Determine the (x, y) coordinate at the center of the cell enclosing the given text.  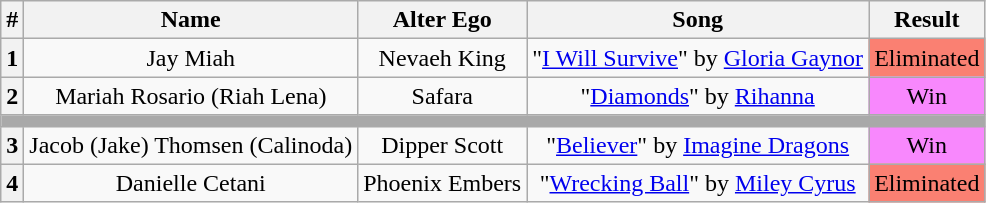
Alter Ego (442, 20)
Dipper Scott (442, 145)
Danielle Cetani (191, 183)
1 (12, 58)
3 (12, 145)
Safara (442, 96)
Name (191, 20)
Jay Miah (191, 58)
4 (12, 183)
Phoenix Embers (442, 183)
Nevaeh King (442, 58)
# (12, 20)
Jacob (Jake) Thomsen (Calinoda) (191, 145)
"I Will Survive" by Gloria Gaynor (698, 58)
"Believer" by Imagine Dragons (698, 145)
Song (698, 20)
Result (927, 20)
2 (12, 96)
Mariah Rosario (Riah Lena) (191, 96)
"Wrecking Ball" by Miley Cyrus (698, 183)
"Diamonds" by Rihanna (698, 96)
